From the cell containing the given text, extract its center point as (x, y) coordinate. 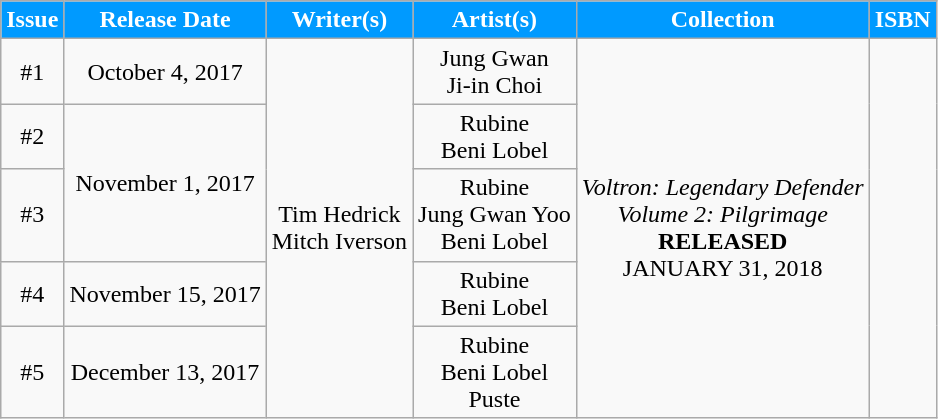
Release Date (165, 20)
Artist(s) (495, 20)
October 4, 2017 (165, 72)
December 13, 2017 (165, 372)
Writer(s) (339, 20)
ISBN (902, 20)
#2 (32, 136)
Collection (722, 20)
#4 (32, 294)
RubineJung Gwan YooBeni Lobel (495, 215)
RubineBeni LobelPuste (495, 372)
Issue (32, 20)
#5 (32, 372)
November 15, 2017 (165, 294)
November 1, 2017 (165, 182)
#1 (32, 72)
#3 (32, 215)
Tim HedrickMitch Iverson (339, 228)
Jung GwanJi-in Choi (495, 72)
Voltron: Legendary DefenderVolume 2: PilgrimageRELEASEDJANUARY 31, 2018 (722, 228)
